Provide the (X, Y) coordinate of the cell's center where the given text is located.  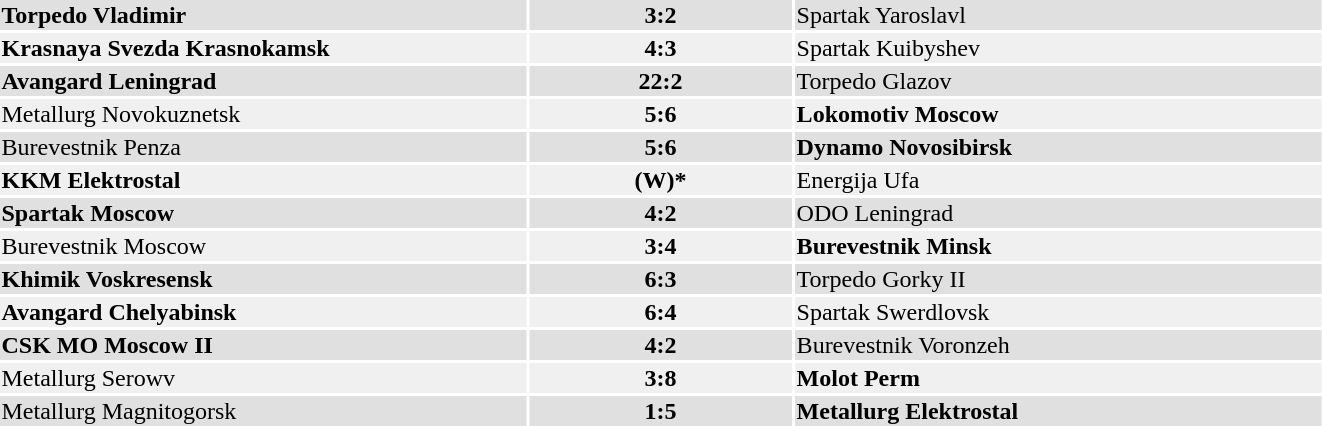
Burevestnik Minsk (1058, 246)
ODO Leningrad (1058, 213)
Torpedo Glazov (1058, 81)
Spartak Moscow (263, 213)
Avangard Leningrad (263, 81)
6:3 (660, 279)
Metallurg Novokuznetsk (263, 114)
Burevestnik Voronzeh (1058, 345)
Avangard Chelyabinsk (263, 312)
Metallurg Elektrostal (1058, 411)
Molot Perm (1058, 378)
3:2 (660, 15)
Spartak Swerdlovsk (1058, 312)
Torpedo Gorky II (1058, 279)
Burevestnik Moscow (263, 246)
Dynamo Novosibirsk (1058, 147)
Spartak Yaroslavl (1058, 15)
22:2 (660, 81)
4:3 (660, 48)
Khimik Voskresensk (263, 279)
KKM Elektrostal (263, 180)
Burevestnik Penza (263, 147)
3:4 (660, 246)
3:8 (660, 378)
(W)* (660, 180)
Torpedo Vladimir (263, 15)
Krasnaya Svezda Krasnokamsk (263, 48)
Metallurg Serowv (263, 378)
Spartak Kuibyshev (1058, 48)
Metallurg Magnitogorsk (263, 411)
Lokomotiv Moscow (1058, 114)
1:5 (660, 411)
Energija Ufa (1058, 180)
6:4 (660, 312)
CSK MO Moscow II (263, 345)
